Return the [x, y] coordinate for the center point of the cell that contains the specified text.  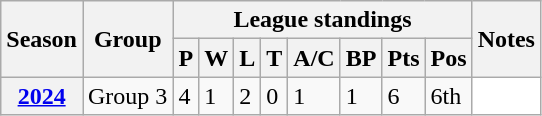
Pts [404, 58]
A/C [314, 58]
Group 3 [127, 96]
Group [127, 39]
Pos [448, 58]
2024 [42, 96]
2 [248, 96]
L [248, 58]
T [274, 58]
Notes [506, 39]
BP [361, 58]
W [216, 58]
P [186, 58]
6th [448, 96]
Season [42, 39]
0 [274, 96]
League standings [322, 20]
6 [404, 96]
4 [186, 96]
